Return [x, y] of the center of cell containing provided text 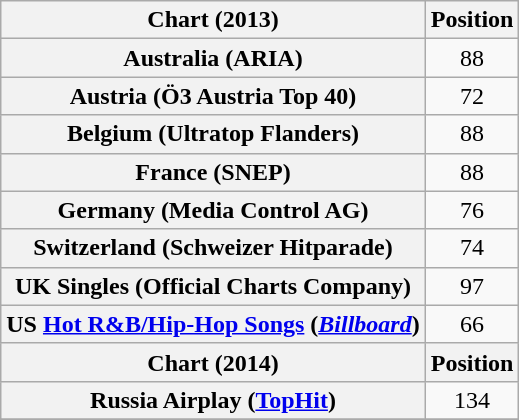
Belgium (Ultratop Flanders) [213, 134]
72 [472, 96]
Russia Airplay (TopHit) [213, 400]
Chart (2013) [213, 20]
France (SNEP) [213, 172]
US Hot R&B/Hip-Hop Songs (Billboard) [213, 324]
Switzerland (Schweizer Hitparade) [213, 248]
74 [472, 248]
Chart (2014) [213, 362]
134 [472, 400]
97 [472, 286]
Germany (Media Control AG) [213, 210]
66 [472, 324]
76 [472, 210]
Australia (ARIA) [213, 58]
Austria (Ö3 Austria Top 40) [213, 96]
UK Singles (Official Charts Company) [213, 286]
